Pinpoint the cell where the given text exists, returning its [x, y] midpoint coordinate. 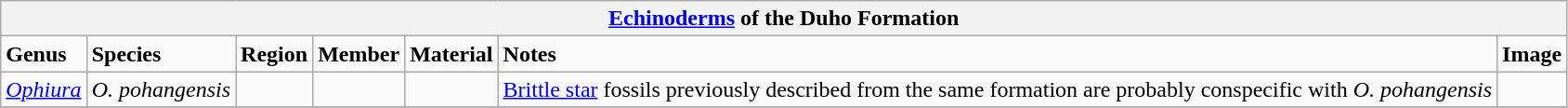
Ophiura [44, 89]
Notes [998, 54]
Echinoderms of the Duho Formation [784, 19]
Material [451, 54]
Species [161, 54]
Image [1533, 54]
Genus [44, 54]
Region [275, 54]
O. pohangensis [161, 89]
Member [359, 54]
Brittle star fossils previously described from the same formation are probably conspecific with O. pohangensis [998, 89]
